Output the (X, Y) coordinate of the center of the cell containing the given text.  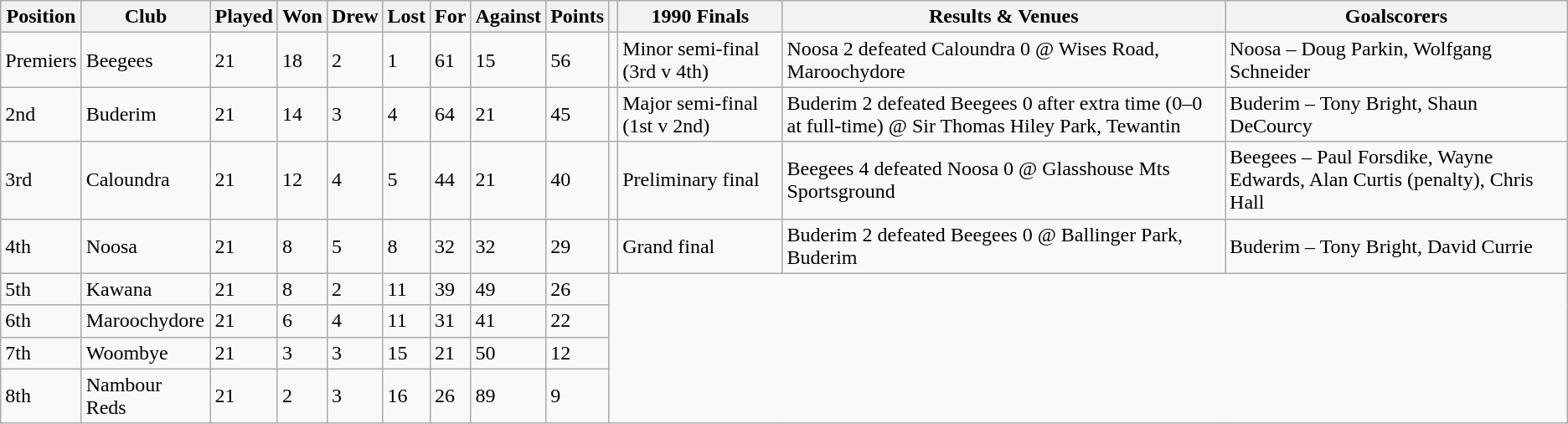
44 (450, 180)
Beegees – Paul Forsdike, Wayne Edwards, Alan Curtis (penalty), Chris Hall (1397, 180)
Woombye (146, 353)
Buderim – Tony Bright, David Currie (1397, 246)
Played (244, 17)
Kawana (146, 289)
Preliminary final (700, 180)
Minor semi-final (3rd v 4th) (700, 60)
Noosa (146, 246)
14 (302, 114)
Noosa 2 defeated Caloundra 0 @ Wises Road, Maroochydore (1003, 60)
2nd (41, 114)
45 (578, 114)
4th (41, 246)
7th (41, 353)
56 (578, 60)
Buderim (146, 114)
29 (578, 246)
9 (578, 396)
31 (450, 321)
6 (302, 321)
Buderim 2 defeated Beegees 0 after extra time (0–0 at full-time) @ Sir Thomas Hiley Park, Tewantin (1003, 114)
18 (302, 60)
Caloundra (146, 180)
39 (450, 289)
16 (406, 396)
40 (578, 180)
6th (41, 321)
Beegees 4 defeated Noosa 0 @ Glasshouse Mts Sportsground (1003, 180)
Maroochydore (146, 321)
Buderim – Tony Bright, Shaun DeCourcy (1397, 114)
Noosa – Doug Parkin, Wolfgang Schneider (1397, 60)
For (450, 17)
8th (41, 396)
Beegees (146, 60)
Won (302, 17)
Drew (355, 17)
Major semi-final (1st v 2nd) (700, 114)
3rd (41, 180)
49 (508, 289)
1 (406, 60)
61 (450, 60)
5th (41, 289)
Points (578, 17)
Grand final (700, 246)
Against (508, 17)
Club (146, 17)
Goalscorers (1397, 17)
Nambour Reds (146, 396)
Buderim 2 defeated Beegees 0 @ Ballinger Park, Buderim (1003, 246)
64 (450, 114)
50 (508, 353)
89 (508, 396)
41 (508, 321)
Position (41, 17)
Premiers (41, 60)
Lost (406, 17)
1990 Finals (700, 17)
22 (578, 321)
Results & Venues (1003, 17)
